Scan for the cell matching the given text and deliver its [x, y] coordinate at center. 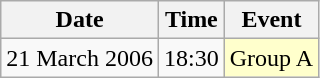
Time [191, 20]
Date [80, 20]
21 March 2006 [80, 58]
18:30 [191, 58]
Event [271, 20]
Group A [271, 58]
